Return (x, y) of the center of cell containing provided text 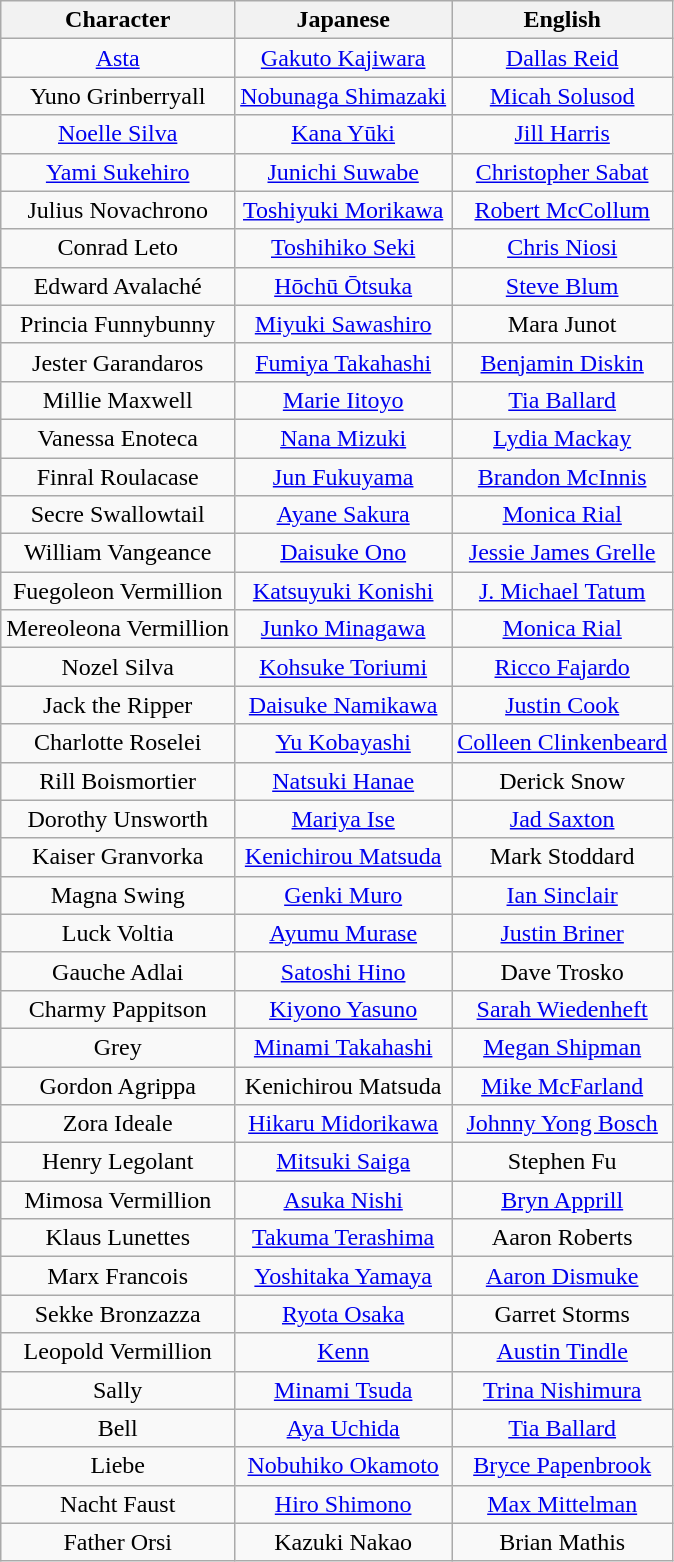
Kohsuke Toriumi (344, 667)
Johnny Yong Bosch (562, 1124)
Marie Iitoyo (344, 400)
Mark Stoddard (562, 857)
Christopher Sabat (562, 172)
Nobuhiko Okamoto (344, 1466)
Jad Saxton (562, 819)
Jester Garandaros (118, 362)
Gordon Agrippa (118, 1085)
Zora Ideale (118, 1124)
Japanese (344, 20)
Bryce Papenbrook (562, 1466)
Katsuyuki Konishi (344, 591)
Asuka Nishi (344, 1200)
Vanessa Enoteca (118, 438)
Nozel Silva (118, 667)
Ricco Fajardo (562, 667)
J. Michael Tatum (562, 591)
Grey (118, 1047)
Ian Sinclair (562, 895)
Benjamin Diskin (562, 362)
Dave Trosko (562, 971)
Henry Legolant (118, 1162)
Steve Blum (562, 286)
Aya Uchida (344, 1428)
Yu Kobayashi (344, 743)
Austin Tindle (562, 1352)
Gauche Adlai (118, 971)
Colleen Clinkenbeard (562, 743)
Charmy Pappitson (118, 1009)
Justin Briner (562, 933)
Dorothy Unsworth (118, 819)
Junko Minagawa (344, 629)
Hōchū Ōtsuka (344, 286)
Minami Takahashi (344, 1047)
Trina Nishimura (562, 1390)
Aaron Roberts (562, 1238)
Toshiyuki Morikawa (344, 210)
Takuma Terashima (344, 1238)
Daisuke Namikawa (344, 705)
Toshihiko Seki (344, 248)
Yuno Grinberryall (118, 96)
Nacht Faust (118, 1504)
Minami Tsuda (344, 1390)
Magna Swing (118, 895)
Kazuki Nakao (344, 1542)
Lydia Mackay (562, 438)
Mimosa Vermillion (118, 1200)
Max Mittelman (562, 1504)
Kaiser Granvorka (118, 857)
Ayumu Murase (344, 933)
Sally (118, 1390)
Natsuki Hanae (344, 781)
Yoshitaka Yamaya (344, 1276)
Sekke Bronzazza (118, 1314)
Klaus Lunettes (118, 1238)
Kiyono Yasuno (344, 1009)
Princia Funnybunny (118, 324)
Mara Junot (562, 324)
Nana Mizuki (344, 438)
Robert McCollum (562, 210)
Luck Voltia (118, 933)
William Vangeance (118, 553)
Secre Swallowtail (118, 515)
Junichi Suwabe (344, 172)
Garret Storms (562, 1314)
Fumiya Takahashi (344, 362)
Hiro Shimono (344, 1504)
Father Orsi (118, 1542)
Jun Fukuyama (344, 477)
Brian Mathis (562, 1542)
Jack the Ripper (118, 705)
Justin Cook (562, 705)
Mariya Ise (344, 819)
Edward Avalaché (118, 286)
Mereoleona Vermillion (118, 629)
Conrad Leto (118, 248)
Chris Niosi (562, 248)
Bryn Apprill (562, 1200)
Gakuto Kajiwara (344, 58)
Millie Maxwell (118, 400)
Jill Harris (562, 134)
Aaron Dismuke (562, 1276)
Sarah Wiedenheft (562, 1009)
Charlotte Roselei (118, 743)
Mike McFarland (562, 1085)
Daisuke Ono (344, 553)
Fuegoleon Vermillion (118, 591)
Miyuki Sawashiro (344, 324)
Kana Yūki (344, 134)
Kenn (344, 1352)
Marx Francois (118, 1276)
Brandon McInnis (562, 477)
Noelle Silva (118, 134)
Satoshi Hino (344, 971)
Hikaru Midorikawa (344, 1124)
Jessie James Grelle (562, 553)
Micah Solusod (562, 96)
Asta (118, 58)
Ayane Sakura (344, 515)
Rill Boismortier (118, 781)
English (562, 20)
Genki Muro (344, 895)
Yami Sukehiro (118, 172)
Julius Novachrono (118, 210)
Ryota Osaka (344, 1314)
Mitsuki Saiga (344, 1162)
Bell (118, 1428)
Nobunaga Shimazaki (344, 96)
Character (118, 20)
Leopold Vermillion (118, 1352)
Liebe (118, 1466)
Stephen Fu (562, 1162)
Finral Roulacase (118, 477)
Megan Shipman (562, 1047)
Dallas Reid (562, 58)
Derick Snow (562, 781)
